Detect which cell encompasses the target text, then output its [X, Y] center coordinate. 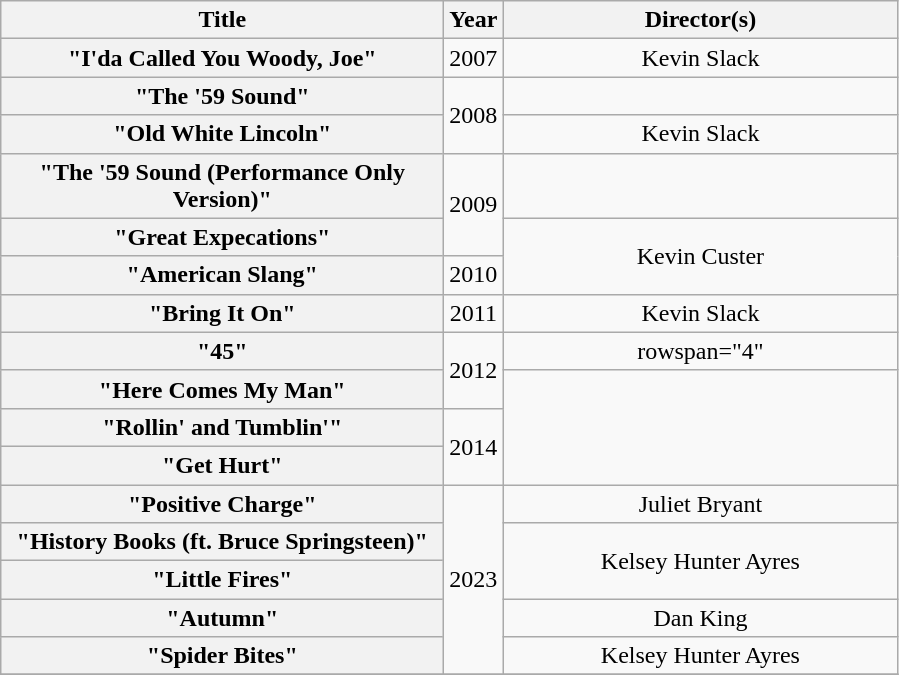
"The '59 Sound" [222, 96]
Title [222, 20]
"Bring It On" [222, 313]
2010 [474, 275]
"Positive Charge" [222, 503]
"Spider Bites" [222, 656]
2011 [474, 313]
"Old White Lincoln" [222, 134]
"History Books (ft. Bruce Springsteen)" [222, 542]
"I'da Called You Woody, Joe" [222, 58]
Kevin Custer [700, 256]
"Get Hurt" [222, 465]
"Great Expecations" [222, 237]
"Little Fires" [222, 580]
"Autumn" [222, 618]
"The '59 Sound (Performance Only Version)" [222, 186]
Year [474, 20]
"American Slang" [222, 275]
Director(s) [700, 20]
rowspan="4" [700, 351]
2007 [474, 58]
2012 [474, 370]
2023 [474, 579]
2009 [474, 204]
"45" [222, 351]
Juliet Bryant [700, 503]
2008 [474, 115]
Dan King [700, 618]
2014 [474, 446]
"Here Comes My Man" [222, 389]
"Rollin' and Tumblin'" [222, 427]
